Detect which cell encompasses the target text, then output its [X, Y] center coordinate. 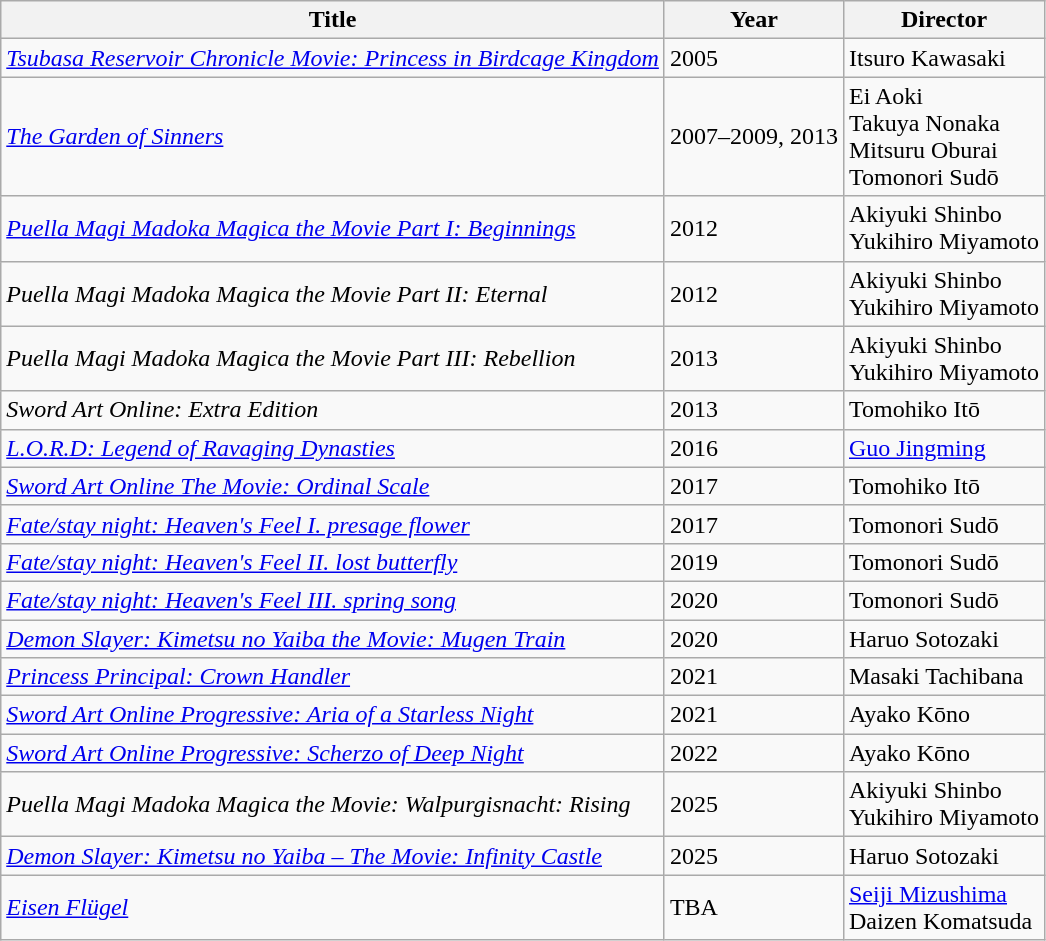
Puella Magi Madoka Magica the Movie Part III: Rebellion [333, 358]
Sword Art Online: Extra Edition [333, 410]
Itsuro Kawasaki [944, 58]
Princess Principal: Crown Handler [333, 677]
Demon Slayer: Kimetsu no Yaiba – The Movie: Infinity Castle [333, 856]
TBA [754, 908]
Title [333, 20]
2016 [754, 448]
Guo Jingming [944, 448]
Masaki Tachibana [944, 677]
2005 [754, 58]
Sword Art Online Progressive: Aria of a Starless Night [333, 715]
2022 [754, 753]
Fate/stay night: Heaven's Feel I. presage flower [333, 524]
L.O.R.D: Legend of Ravaging Dynasties [333, 448]
Fate/stay night: Heaven's Feel III. spring song [333, 600]
Ei Aoki Takuya Nonaka Mitsuru Oburai Tomonori Sudō [944, 136]
Puella Magi Madoka Magica the Movie: Walpurgisnacht: Rising [333, 804]
Puella Magi Madoka Magica the Movie Part I: Beginnings [333, 228]
Sword Art Online Progressive: Scherzo of Deep Night [333, 753]
2007–2009, 2013 [754, 136]
Director [944, 20]
Sword Art Online The Movie: Ordinal Scale [333, 486]
Tsubasa Reservoir Chronicle Movie: Princess in Birdcage Kingdom [333, 58]
2019 [754, 562]
Puella Magi Madoka Magica the Movie Part II: Eternal [333, 294]
The Garden of Sinners [333, 136]
Demon Slayer: Kimetsu no Yaiba the Movie: Mugen Train [333, 639]
Eisen Flügel [333, 908]
Fate/stay night: Heaven's Feel II. lost butterfly [333, 562]
Seiji Mizushima Daizen Komatsuda [944, 908]
Year [754, 20]
